Locate the cell with the specified text and output its (x, y) center coordinate. 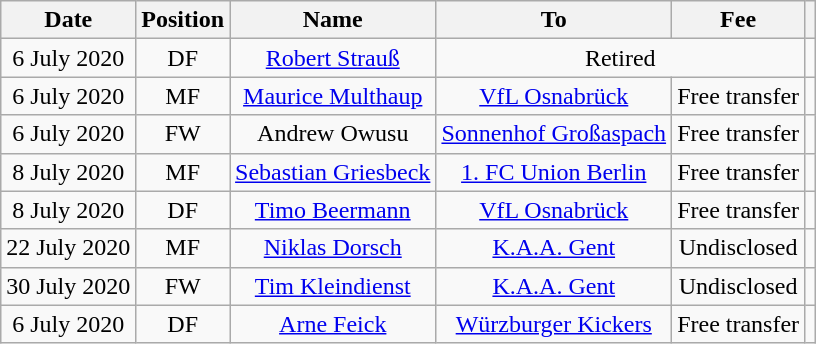
22 July 2020 (68, 248)
1. FC Union Berlin (554, 172)
Andrew Owusu (333, 134)
Maurice Multhaup (333, 96)
Position (183, 20)
Retired (620, 58)
Robert Strauß (333, 58)
Sonnenhof Großaspach (554, 134)
Date (68, 20)
Timo Beermann (333, 210)
Fee (738, 20)
Tim Kleindienst (333, 286)
30 July 2020 (68, 286)
Arne Feick (333, 324)
Würzburger Kickers (554, 324)
Sebastian Griesbeck (333, 172)
Name (333, 20)
Niklas Dorsch (333, 248)
To (554, 20)
